Determine the (x, y) coordinate at the center of the cell enclosing the given text.  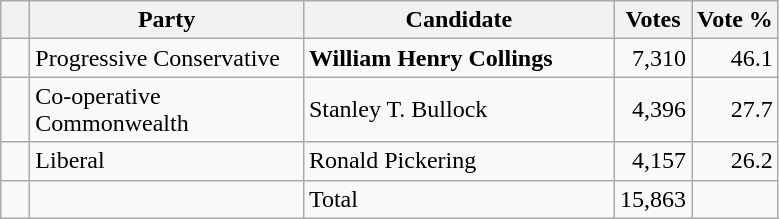
46.1 (736, 58)
26.2 (736, 161)
Vote % (736, 20)
Stanley T. Bullock (458, 110)
Party (167, 20)
27.7 (736, 110)
4,157 (652, 161)
Progressive Conservative (167, 58)
7,310 (652, 58)
Votes (652, 20)
Liberal (167, 161)
Candidate (458, 20)
4,396 (652, 110)
Ronald Pickering (458, 161)
Co-operative Commonwealth (167, 110)
Total (458, 199)
15,863 (652, 199)
William Henry Collings (458, 58)
